Scan for the cell matching the given text and deliver its (X, Y) coordinate at center. 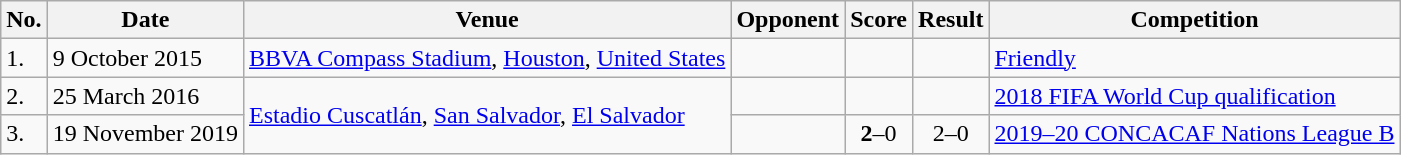
Date (145, 20)
Opponent (788, 20)
Score (879, 20)
1. (24, 58)
2019–20 CONCACAF Nations League B (1194, 134)
2. (24, 96)
3. (24, 134)
Result (951, 20)
25 March 2016 (145, 96)
Estadio Cuscatlán, San Salvador, El Salvador (488, 115)
No. (24, 20)
Competition (1194, 20)
9 October 2015 (145, 58)
19 November 2019 (145, 134)
BBVA Compass Stadium, Houston, United States (488, 58)
Venue (488, 20)
Friendly (1194, 58)
2018 FIFA World Cup qualification (1194, 96)
